Extract the [X, Y] coordinate from the center of the cell holding the provided text.  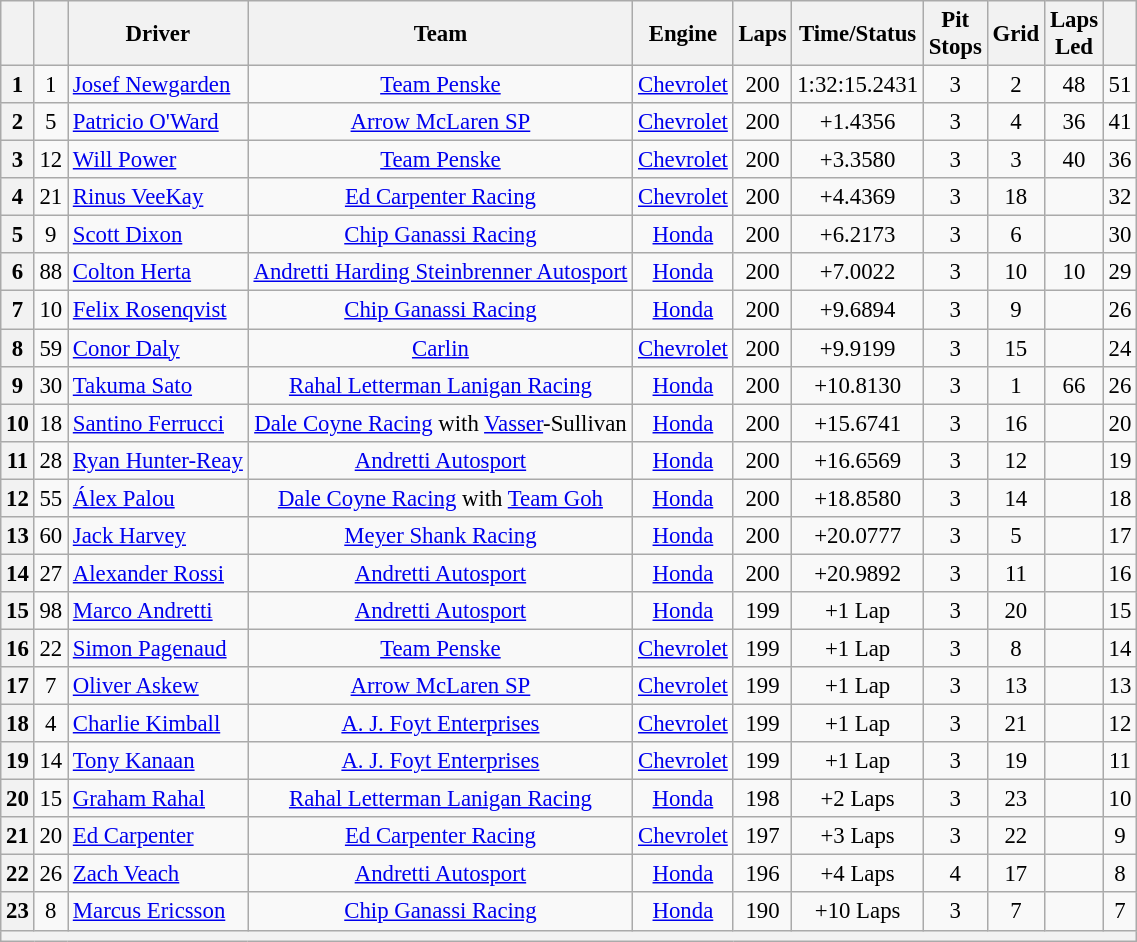
Rinus VeeKay [158, 197]
Josef Newgarden [158, 85]
40 [1074, 160]
Patricio O'Ward [158, 122]
+16.6569 [858, 460]
Dale Coyne Racing with Team Goh [440, 498]
+1.4356 [858, 122]
32 [1120, 197]
+4.4369 [858, 197]
66 [1074, 385]
Zach Veach [158, 874]
+3 Laps [858, 836]
48 [1074, 85]
Meyer Shank Racing [440, 536]
190 [762, 912]
Takuma Sato [158, 385]
51 [1120, 85]
Jack Harvey [158, 536]
+4 Laps [858, 874]
+9.9199 [858, 348]
1:32:15.2431 [858, 85]
98 [50, 611]
+2 Laps [858, 799]
55 [50, 498]
+20.0777 [858, 536]
Marcus Ericsson [158, 912]
LapsLed [1074, 34]
Charlie Kimball [158, 724]
+3.3580 [858, 160]
29 [1120, 273]
Simon Pagenaud [158, 648]
Graham Rahal [158, 799]
+10.8130 [858, 385]
Ed Carpenter [158, 836]
27 [50, 573]
Colton Herta [158, 273]
Driver [158, 34]
Conor Daly [158, 348]
59 [50, 348]
198 [762, 799]
+6.2173 [858, 235]
Álex Palou [158, 498]
Laps [762, 34]
+9.6894 [858, 310]
197 [762, 836]
Tony Kanaan [158, 761]
Dale Coyne Racing with Vasser-Sullivan [440, 423]
Grid [1016, 34]
Scott Dixon [158, 235]
+15.6741 [858, 423]
Carlin [440, 348]
41 [1120, 122]
24 [1120, 348]
28 [50, 460]
Time/Status [858, 34]
Engine [683, 34]
Marco Andretti [158, 611]
PitStops [955, 34]
Will Power [158, 160]
Santino Ferrucci [158, 423]
Felix Rosenqvist [158, 310]
196 [762, 874]
+20.9892 [858, 573]
60 [50, 536]
+10 Laps [858, 912]
Oliver Askew [158, 686]
Ryan Hunter-Reay [158, 460]
88 [50, 273]
Team [440, 34]
Andretti Harding Steinbrenner Autosport [440, 273]
Alexander Rossi [158, 573]
+7.0022 [858, 273]
+18.8580 [858, 498]
